Determine the [x, y] coordinate at the center of the cell enclosing the given text.  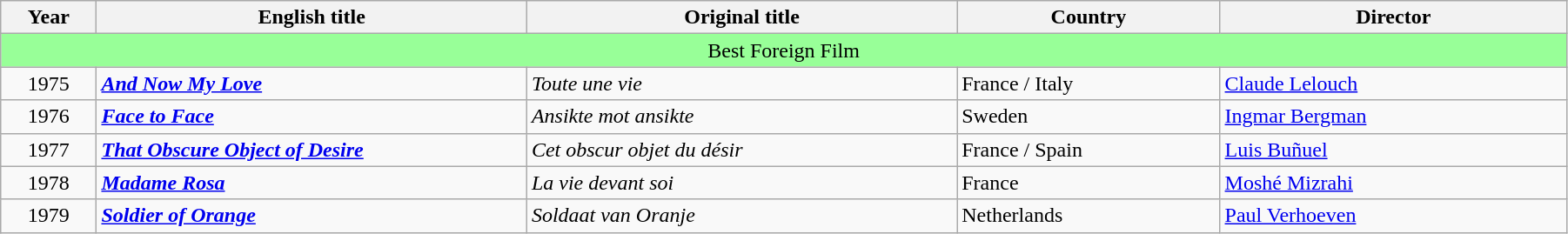
Toute une vie [741, 84]
Claude Lelouch [1393, 84]
Original title [741, 17]
Year [49, 17]
1976 [49, 117]
Madame Rosa [312, 183]
Cet obscur objet du désir [741, 150]
Face to Face [312, 117]
1975 [49, 84]
Country [1089, 17]
1978 [49, 183]
France / Spain [1089, 150]
Netherlands [1089, 216]
La vie devant soi [741, 183]
Moshé Mizrahi [1393, 183]
France [1089, 183]
Director [1393, 17]
Soldaat van Oranje [741, 216]
1977 [49, 150]
France / Italy [1089, 84]
Ansikte mot ansikte [741, 117]
Sweden [1089, 117]
Ingmar Bergman [1393, 117]
That Obscure Object of Desire [312, 150]
Luis Buñuel [1393, 150]
Best Foreign Film [784, 50]
Paul Verhoeven [1393, 216]
1979 [49, 216]
And Now My Love [312, 84]
Soldier of Orange [312, 216]
English title [312, 17]
